Pinpoint the cell where the given text exists, returning its (X, Y) midpoint coordinate. 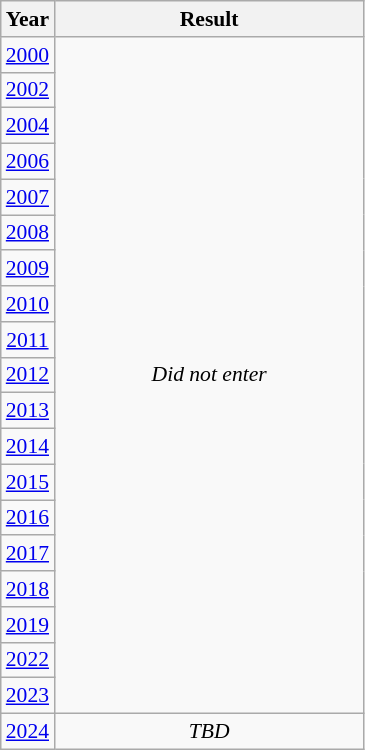
2018 (28, 589)
2009 (28, 269)
2013 (28, 411)
2015 (28, 482)
2002 (28, 90)
2007 (28, 197)
2011 (28, 340)
Did not enter (209, 376)
2010 (28, 304)
2004 (28, 126)
2023 (28, 696)
2008 (28, 233)
2017 (28, 554)
2014 (28, 447)
2016 (28, 518)
2019 (28, 625)
2024 (28, 732)
2006 (28, 162)
Year (28, 19)
Result (209, 19)
2022 (28, 660)
TBD (209, 732)
2000 (28, 55)
2012 (28, 375)
